Scan for the cell matching the given text and deliver its (x, y) coordinate at center. 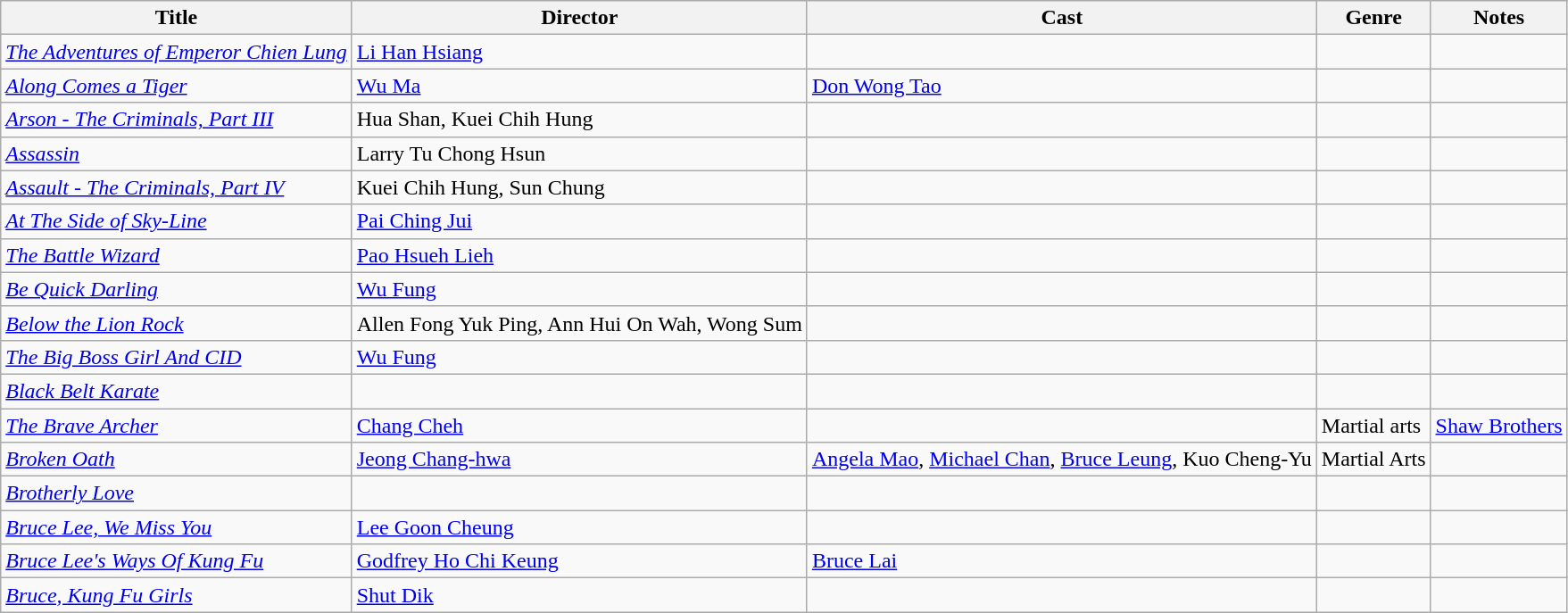
Pai Ching Jui (579, 221)
Notes (1499, 18)
Wu Ma (579, 86)
Genre (1373, 18)
Don Wong Tao (1062, 86)
Lee Goon Cheung (579, 527)
Allen Fong Yuk Ping, Ann Hui On Wah, Wong Sum (579, 323)
Hua Shan, Kuei Chih Hung (579, 120)
Angela Mao, Michael Chan, Bruce Leung, Kuo Cheng-Yu (1062, 460)
Chang Cheh (579, 426)
Black Belt Karate (177, 391)
Below the Lion Rock (177, 323)
Cast (1062, 18)
Arson - The Criminals, Part III (177, 120)
Along Comes a Tiger (177, 86)
The Brave Archer (177, 426)
Pao Hsueh Lieh (579, 255)
Shut Dik (579, 595)
Be Quick Darling (177, 289)
The Big Boss Girl And CID (177, 357)
Assault - The Criminals, Part IV (177, 187)
Martial arts (1373, 426)
Bruce Lai (1062, 561)
Broken Oath (177, 460)
At The Side of Sky-Line (177, 221)
Bruce Lee's Ways Of Kung Fu (177, 561)
Shaw Brothers (1499, 426)
Brotherly Love (177, 493)
Assassin (177, 153)
The Battle Wizard (177, 255)
Li Han Hsiang (579, 52)
The Adventures of Emperor Chien Lung (177, 52)
Godfrey Ho Chi Keung (579, 561)
Title (177, 18)
Martial Arts (1373, 460)
Larry Tu Chong Hsun (579, 153)
Jeong Chang-hwa (579, 460)
Kuei Chih Hung, Sun Chung (579, 187)
Bruce Lee, We Miss You (177, 527)
Director (579, 18)
Bruce, Kung Fu Girls (177, 595)
